Identify which cell holds the provided text, then report its (X, Y) central coordinate. 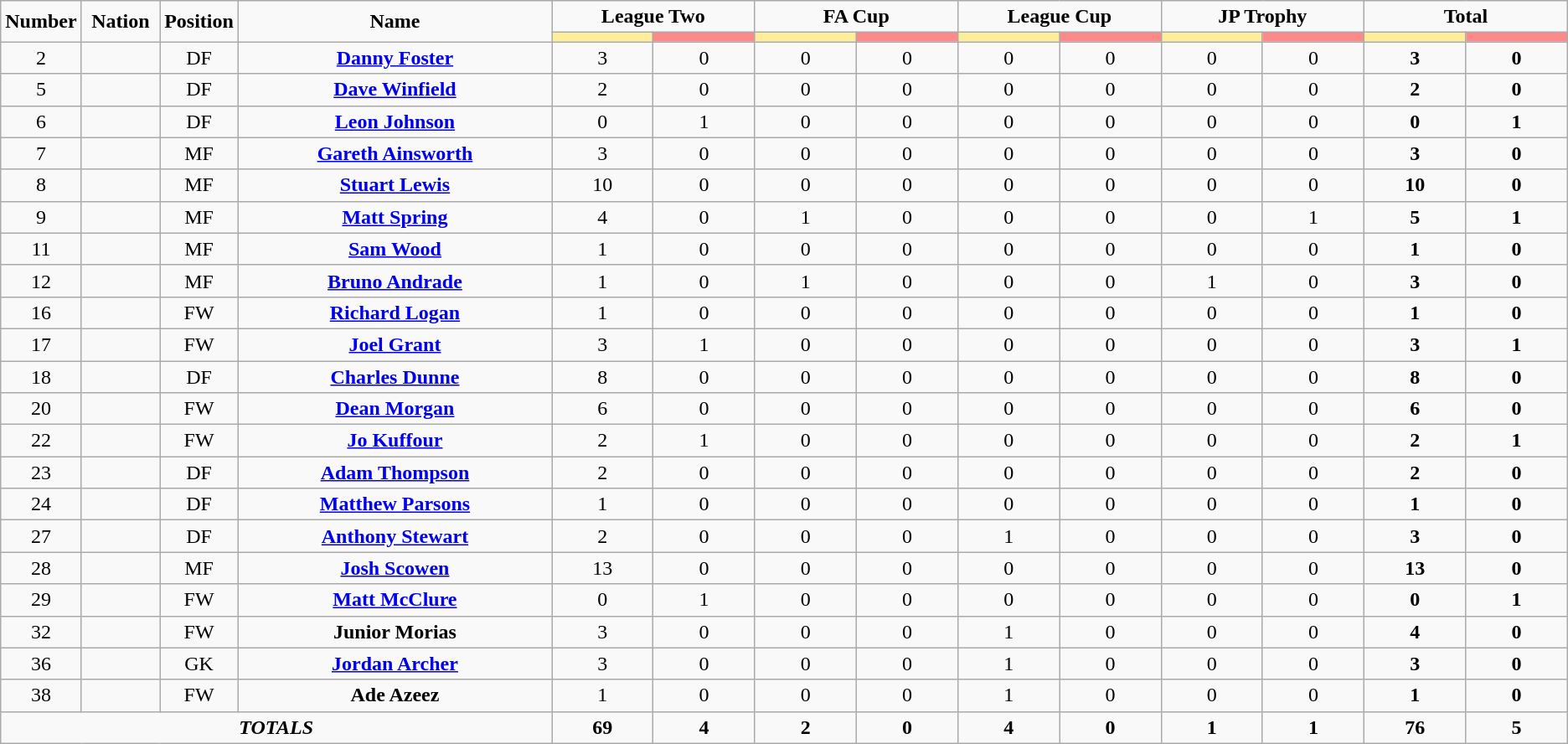
Danny Foster (395, 58)
Total (1466, 17)
Joel Grant (395, 344)
Number (41, 22)
22 (41, 441)
36 (41, 664)
18 (41, 376)
Matt Spring (395, 217)
Bruno Andrade (395, 281)
7 (41, 153)
Richard Logan (395, 313)
Name (395, 22)
20 (41, 409)
Jo Kuffour (395, 441)
League Cup (1060, 17)
23 (41, 473)
Adam Thompson (395, 473)
29 (41, 600)
GK (199, 664)
38 (41, 695)
Position (199, 22)
32 (41, 632)
Jordan Archer (395, 664)
Anthony Stewart (395, 536)
TOTALS (276, 727)
12 (41, 281)
Junior Morias (395, 632)
69 (601, 727)
11 (41, 249)
Ade Azeez (395, 695)
Gareth Ainsworth (395, 153)
16 (41, 313)
Matt McClure (395, 600)
Leon Johnson (395, 121)
24 (41, 504)
Matthew Parsons (395, 504)
Dave Winfield (395, 90)
JP Trophy (1263, 17)
76 (1416, 727)
Sam Wood (395, 249)
Charles Dunne (395, 376)
Josh Scowen (395, 568)
27 (41, 536)
17 (41, 344)
Dean Morgan (395, 409)
28 (41, 568)
League Two (653, 17)
FA Cup (856, 17)
9 (41, 217)
Nation (121, 22)
Stuart Lewis (395, 185)
